Extract the [x, y] coordinate from the center of the cell holding the provided text.  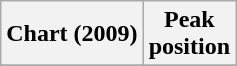
Peakposition [189, 34]
Chart (2009) [72, 34]
